Output the (X, Y) coordinate of the center of the cell containing the given text.  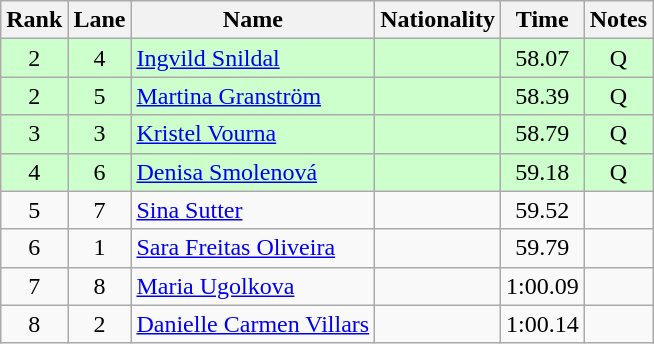
1:00.09 (542, 286)
Danielle Carmen Villars (253, 324)
58.79 (542, 134)
Notes (618, 20)
Martina Granström (253, 96)
59.79 (542, 248)
Ingvild Snildal (253, 58)
Rank (34, 20)
58.07 (542, 58)
1 (100, 248)
Lane (100, 20)
58.39 (542, 96)
Maria Ugolkova (253, 286)
59.18 (542, 172)
1:00.14 (542, 324)
Name (253, 20)
Time (542, 20)
Nationality (438, 20)
Denisa Smolenová (253, 172)
Kristel Vourna (253, 134)
59.52 (542, 210)
Sina Sutter (253, 210)
Sara Freitas Oliveira (253, 248)
